Detect which cell encompasses the target text, then output its (X, Y) center coordinate. 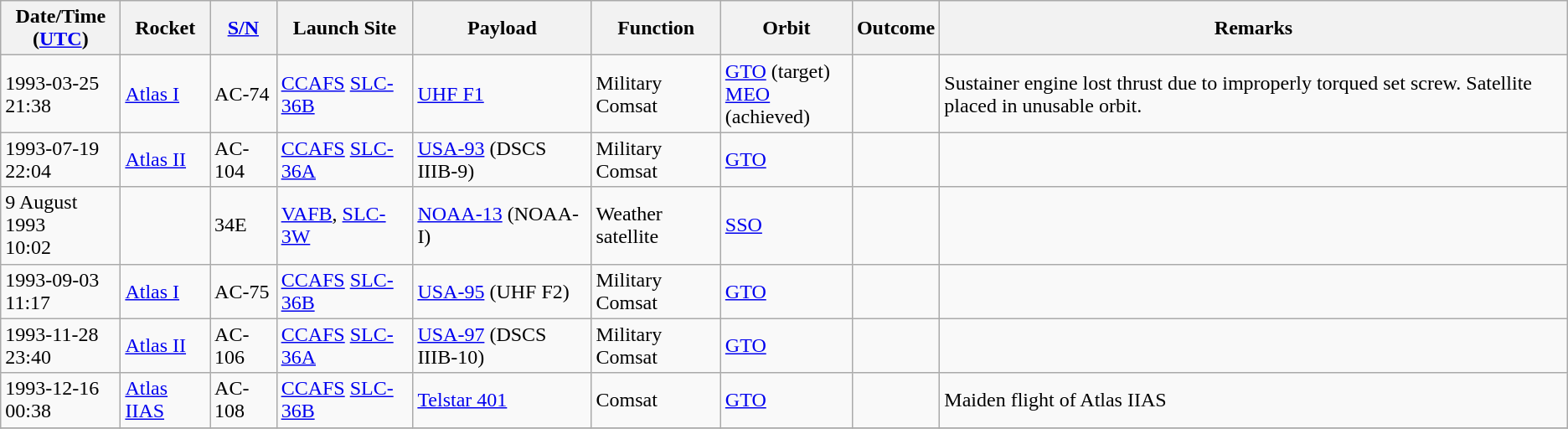
GTO (target)MEO (achieved) (786, 94)
AC-108 (244, 401)
Comsat (656, 401)
Function (656, 28)
USA-95 (UHF F2) (503, 292)
Rocket (166, 28)
34E (244, 225)
Atlas IIAS (166, 401)
Date/Time(UTC) (60, 28)
AC-106 (244, 345)
UHF F1 (503, 94)
S/N (244, 28)
1993-03-2521:38 (60, 94)
AC-74 (244, 94)
AC-104 (244, 159)
USA-97 (DSCS IIIB-10) (503, 345)
AC-75 (244, 292)
1993-12-1600:38 (60, 401)
1993-07-1922:04 (60, 159)
Outcome (895, 28)
Payload (503, 28)
1993-11-2823:40 (60, 345)
Maiden flight of Atlas IIAS (1253, 401)
USA-93 (DSCS IIIB-9) (503, 159)
VAFB, SLC-3W (345, 225)
1993-09-0311:17 (60, 292)
Telstar 401 (503, 401)
Sustainer engine lost thrust due to improperly torqued set screw. Satellite placed in unusable orbit. (1253, 94)
Weather satellite (656, 225)
Launch Site (345, 28)
NOAA-13 (NOAA-I) (503, 225)
Remarks (1253, 28)
9 August 199310:02 (60, 225)
SSO (786, 225)
Orbit (786, 28)
